Return [x, y] of the center of cell containing provided text 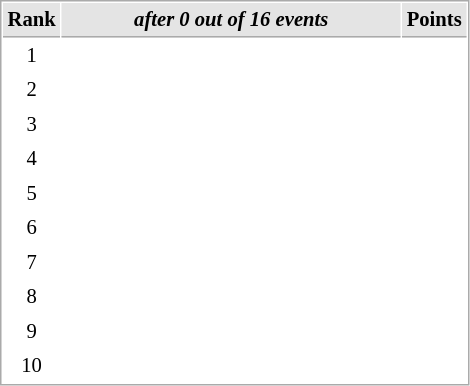
8 [32, 296]
Points [434, 20]
4 [32, 158]
7 [32, 262]
10 [32, 366]
6 [32, 228]
after 0 out of 16 events [232, 20]
9 [32, 332]
1 [32, 56]
3 [32, 124]
5 [32, 194]
2 [32, 90]
Rank [32, 20]
